For the text-containing cell, return its midpoint in [X, Y] coordinate format. 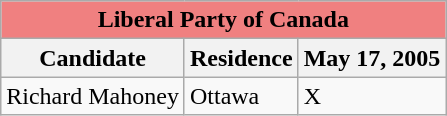
Richard Mahoney [93, 96]
Ottawa [241, 96]
Residence [241, 58]
Liberal Party of Canada [224, 20]
May 17, 2005 [372, 58]
X [372, 96]
Candidate [93, 58]
